Search for the cell housing the specified text and yield its (X, Y) center coordinate. 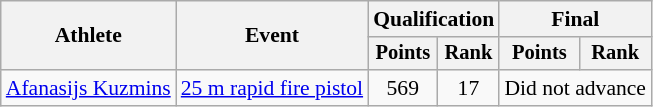
Athlete (88, 36)
569 (402, 88)
25 m rapid fire pistol (272, 88)
Qualification (434, 19)
Did not advance (575, 88)
17 (468, 88)
Event (272, 36)
Afanasijs Kuzmins (88, 88)
Final (575, 19)
